Output the (x, y) coordinate of the center of the cell containing the given text.  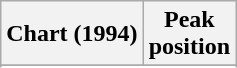
Chart (1994) (72, 34)
Peakposition (189, 34)
